Locate the cell with the specified text and output its [X, Y] center coordinate. 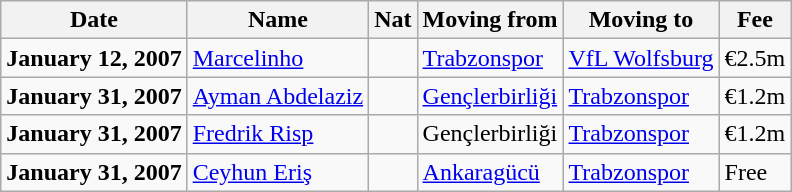
Moving from [490, 20]
Fredrik Risp [278, 134]
Fee [755, 20]
Free [755, 172]
Ayman Abdelaziz [278, 96]
Nat [393, 20]
Date [94, 20]
Moving to [641, 20]
Marcelinho [278, 58]
Ankaragücü [490, 172]
Ceyhun Eriş [278, 172]
January 12, 2007 [94, 58]
VfL Wolfsburg [641, 58]
€2.5m [755, 58]
Name [278, 20]
